Search for the cell housing the specified text and yield its [x, y] center coordinate. 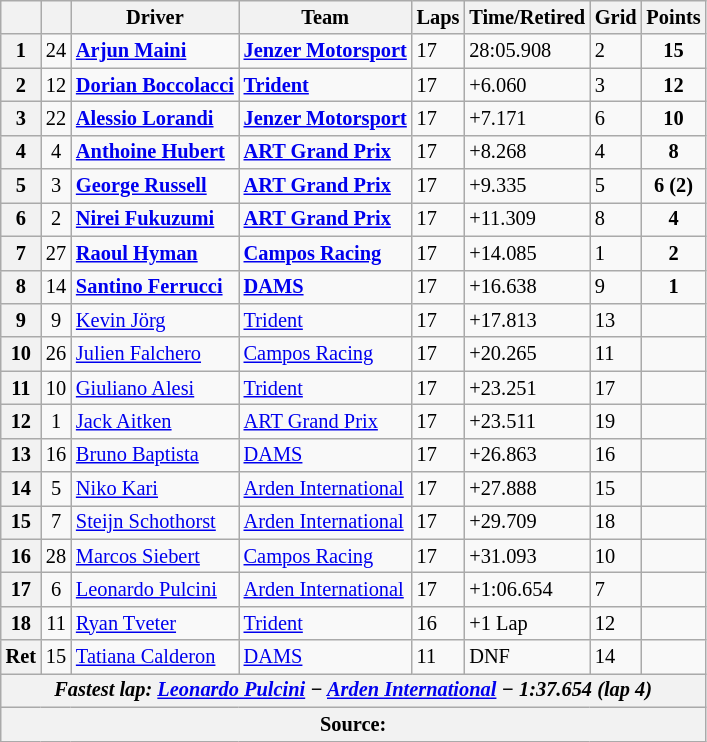
Bruno Baptista [155, 455]
Steijn Schothorst [155, 522]
Source: [354, 724]
+31.093 [527, 556]
Dorian Boccolacci [155, 85]
George Russell [155, 186]
Raoul Hyman [155, 253]
Leonardo Pulcini [155, 589]
+29.709 [527, 522]
22 [56, 118]
DNF [527, 657]
Marcos Siebert [155, 556]
Tatiana Calderon [155, 657]
28 [56, 556]
+7.171 [527, 118]
Anthoine Hubert [155, 152]
+20.265 [527, 354]
26 [56, 354]
27 [56, 253]
Points [674, 17]
+11.309 [527, 219]
Niko Kari [155, 489]
+16.638 [527, 287]
Grid [616, 17]
Ret [21, 657]
Santino Ferrucci [155, 287]
Arjun Maini [155, 51]
24 [56, 51]
+14.085 [527, 253]
Time/Retired [527, 17]
+8.268 [527, 152]
+9.335 [527, 186]
Julien Falchero [155, 354]
Driver [155, 17]
+1 Lap [527, 623]
+23.251 [527, 388]
Nirei Fukuzumi [155, 219]
Giuliano Alesi [155, 388]
+27.888 [527, 489]
Ryan Tveter [155, 623]
Team [326, 17]
+17.813 [527, 320]
Fastest lap: Leonardo Pulcini − Arden International − 1:37.654 (lap 4) [354, 690]
Jack Aitken [155, 421]
19 [616, 421]
Laps [438, 17]
+26.863 [527, 455]
+6.060 [527, 85]
Alessio Lorandi [155, 118]
28:05.908 [527, 51]
+23.511 [527, 421]
+1:06.654 [527, 589]
6 (2) [674, 186]
Kevin Jörg [155, 320]
